Return [X, Y] of the center of cell containing provided text 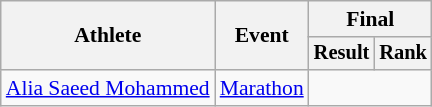
Result [342, 54]
Final [370, 19]
Athlete [108, 36]
Marathon [262, 88]
Alia Saeed Mohammed [108, 88]
Rank [403, 54]
Event [262, 36]
